From the cell containing the given text, extract its center point as (X, Y) coordinate. 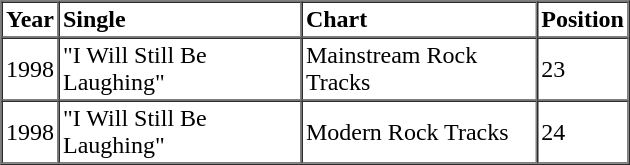
Mainstream Rock Tracks (418, 70)
24 (583, 132)
Modern Rock Tracks (418, 132)
Position (583, 20)
Year (30, 20)
Chart (418, 20)
23 (583, 70)
Single (180, 20)
